Locate the cell with the specified text and output its (X, Y) center coordinate. 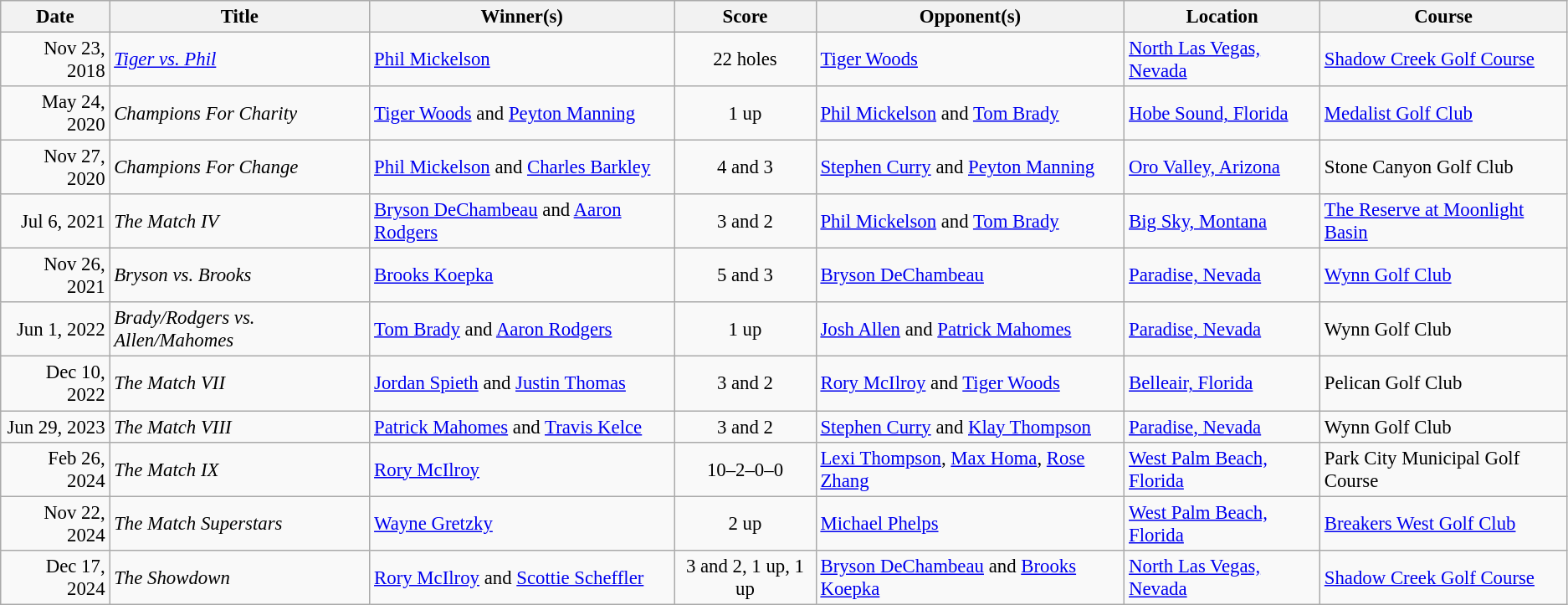
Bryson DeChambeau and Aaron Rodgers (522, 221)
Dec 10, 2022 (55, 383)
Park City Municipal Golf Course (1442, 469)
Oro Valley, Arizona (1222, 167)
2 up (745, 524)
Nov 26, 2021 (55, 276)
Jordan Spieth and Justin Thomas (522, 383)
The Showdown (239, 577)
Brooks Koepka (522, 276)
Stephen Curry and Klay Thompson (971, 427)
Title (239, 17)
Josh Allen and Patrick Mahomes (971, 330)
May 24, 2020 (55, 114)
Breakers West Golf Club (1442, 524)
Tiger Woods (971, 60)
Bryson DeChambeau (971, 276)
Rory McIlroy (522, 469)
3 and 2, 1 up, 1 up (745, 577)
Champions For Charity (239, 114)
Stone Canyon Golf Club (1442, 167)
Tiger Woods and Peyton Manning (522, 114)
Winner(s) (522, 17)
Score (745, 17)
4 and 3 (745, 167)
Bryson DeChambeau and Brooks Koepka (971, 577)
Rory McIlroy and Scottie Scheffler (522, 577)
Opponent(s) (971, 17)
The Match VII (239, 383)
22 holes (745, 60)
Champions For Change (239, 167)
Wayne Gretzky (522, 524)
Patrick Mahomes and Travis Kelce (522, 427)
Michael Phelps (971, 524)
Hobe Sound, Florida (1222, 114)
Date (55, 17)
5 and 3 (745, 276)
Medalist Golf Club (1442, 114)
Big Sky, Montana (1222, 221)
Nov 27, 2020 (55, 167)
Phil Mickelson and Charles Barkley (522, 167)
Feb 26, 2024 (55, 469)
The Match IX (239, 469)
The Match Superstars (239, 524)
Stephen Curry and Peyton Manning (971, 167)
The Reserve at Moonlight Basin (1442, 221)
Nov 23, 2018 (55, 60)
Phil Mickelson (522, 60)
Jul 6, 2021 (55, 221)
Tiger vs. Phil (239, 60)
Rory McIlroy and Tiger Woods (971, 383)
Tom Brady and Aaron Rodgers (522, 330)
Lexi Thompson, Max Homa, Rose Zhang (971, 469)
10–2–0–0 (745, 469)
Dec 17, 2024 (55, 577)
Jun 29, 2023 (55, 427)
Location (1222, 17)
Pelican Golf Club (1442, 383)
Jun 1, 2022 (55, 330)
Bryson vs. Brooks (239, 276)
The Match VIII (239, 427)
Course (1442, 17)
Nov 22, 2024 (55, 524)
Brady/Rodgers vs. Allen/Mahomes (239, 330)
Belleair, Florida (1222, 383)
The Match IV (239, 221)
